Search for the cell housing the specified text and yield its [x, y] center coordinate. 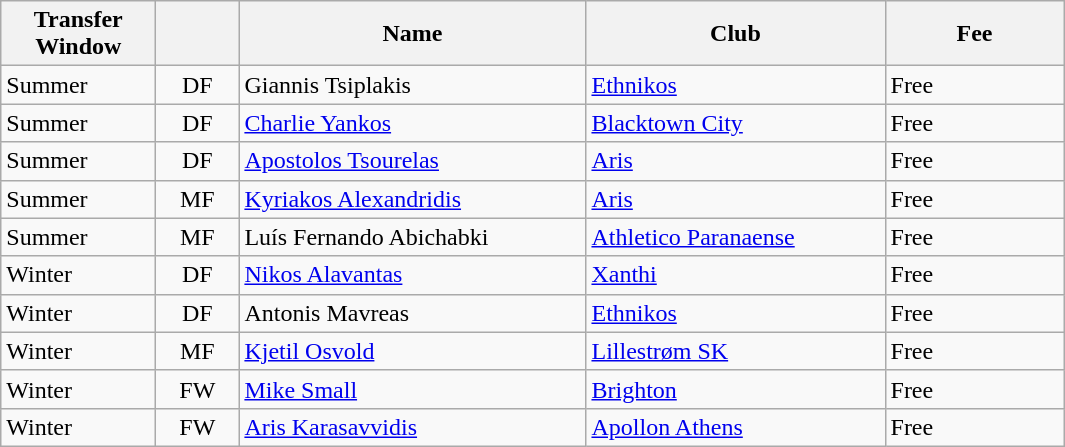
Name [412, 34]
Luís Fernando Abichabki [412, 237]
Apostolos Tsourelas [412, 161]
Apollon Athens [736, 427]
Transfer Window [78, 34]
Mike Small [412, 389]
Xanthi [736, 275]
Club [736, 34]
Fee [974, 34]
Nikos Alavantas [412, 275]
Charlie Yankos [412, 123]
Kjetil Osvold [412, 351]
Giannis Tsiplakis [412, 85]
Kyriakos Alexandridis [412, 199]
Blacktown City [736, 123]
Antonis Mavreas [412, 313]
Aris Karasavvidis [412, 427]
Lillestrøm SK [736, 351]
Brighton [736, 389]
Athletico Paranaense [736, 237]
